Return (x, y) of the center of cell containing provided text 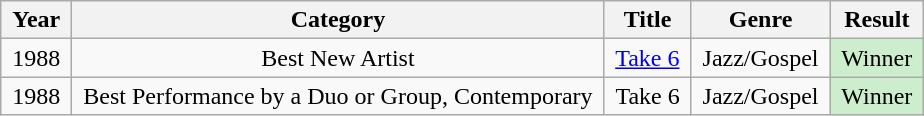
Genre (760, 20)
Title (648, 20)
Year (36, 20)
Result (877, 20)
Best Performance by a Duo or Group, Contemporary (338, 96)
Category (338, 20)
Best New Artist (338, 58)
